From the cell containing the given text, extract its center point as [X, Y] coordinate. 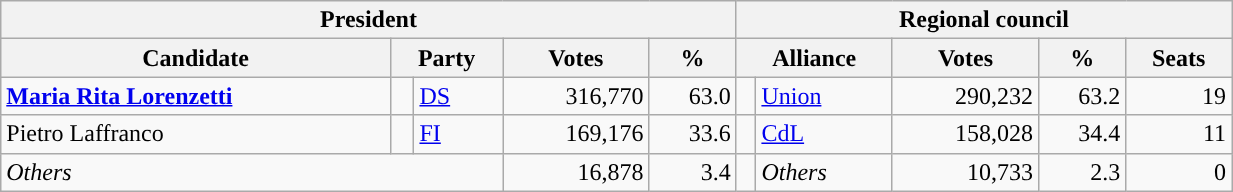
33.6 [692, 134]
290,232 [965, 96]
158,028 [965, 134]
Union [824, 96]
11 [1179, 134]
Candidate [196, 58]
3.4 [692, 172]
2.3 [1082, 172]
19 [1179, 96]
DS [458, 96]
Maria Rita Lorenzetti [196, 96]
0 [1179, 172]
10,733 [965, 172]
63.0 [692, 96]
FI [458, 134]
63.2 [1082, 96]
CdL [824, 134]
34.4 [1082, 134]
Party [446, 58]
Seats [1179, 58]
316,770 [576, 96]
Pietro Laffranco [196, 134]
President [368, 20]
169,176 [576, 134]
Alliance [814, 58]
Regional council [984, 20]
16,878 [576, 172]
